Pinpoint the cell where the given text exists, returning its [X, Y] midpoint coordinate. 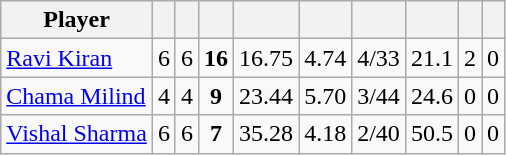
Player [77, 20]
4.74 [326, 58]
4.18 [326, 134]
35.28 [266, 134]
50.5 [432, 134]
24.6 [432, 96]
7 [216, 134]
5.70 [326, 96]
2 [470, 58]
4/33 [379, 58]
21.1 [432, 58]
3/44 [379, 96]
Vishal Sharma [77, 134]
Chama Milind [77, 96]
2/40 [379, 134]
Ravi Kiran [77, 58]
9 [216, 96]
16.75 [266, 58]
23.44 [266, 96]
16 [216, 58]
